Search for the cell housing the specified text and yield its (x, y) center coordinate. 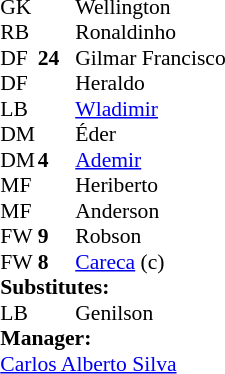
Heraldo (150, 83)
Robson (150, 237)
Wladimir (150, 109)
Manager: (112, 339)
9 (57, 237)
Careca (c) (150, 262)
RB (19, 33)
Ronaldinho (150, 33)
Genilson (150, 313)
Anderson (150, 211)
Ademir (150, 160)
4 (57, 160)
24 (57, 58)
Éder (150, 135)
8 (57, 262)
Substitutes: (112, 287)
Gilmar Francisco (150, 58)
Heriberto (150, 185)
